Capture the cell that displays the provided text and extract its [x, y] central coordinate. 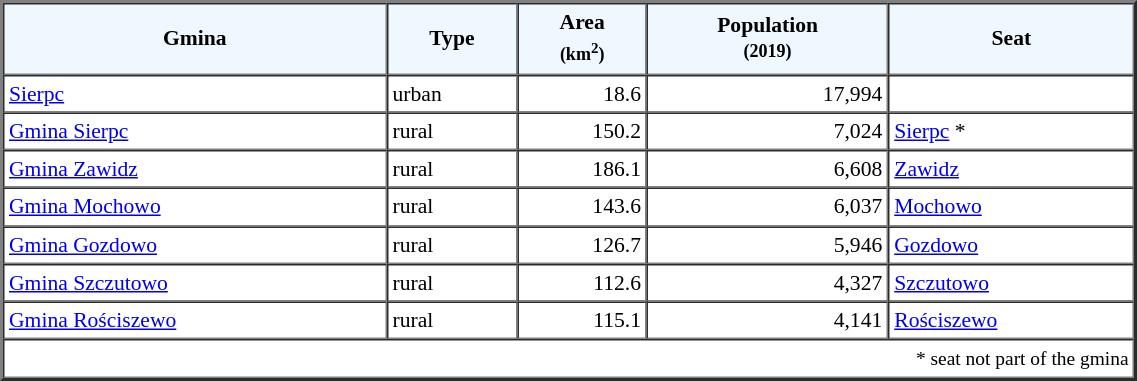
Rościszewo [1011, 321]
Gmina [195, 38]
6,608 [768, 169]
186.1 [582, 169]
* seat not part of the gmina [569, 359]
17,994 [768, 93]
Gmina Rościszewo [195, 321]
Gmina Zawidz [195, 169]
Gozdowo [1011, 245]
Sierpc [195, 93]
7,024 [768, 131]
6,037 [768, 207]
Type [452, 38]
Mochowo [1011, 207]
4,141 [768, 321]
Gmina Sierpc [195, 131]
Gmina Szczutowo [195, 283]
Population(2019) [768, 38]
Szczutowo [1011, 283]
Gmina Gozdowo [195, 245]
143.6 [582, 207]
18.6 [582, 93]
urban [452, 93]
Zawidz [1011, 169]
Seat [1011, 38]
112.6 [582, 283]
Sierpc * [1011, 131]
5,946 [768, 245]
4,327 [768, 283]
126.7 [582, 245]
150.2 [582, 131]
115.1 [582, 321]
Area(km2) [582, 38]
Gmina Mochowo [195, 207]
